Identify which cell holds the provided text, then report its (x, y) central coordinate. 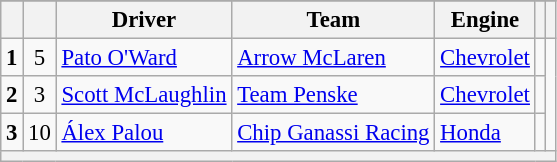
Pato O'Ward (144, 58)
10 (40, 133)
Honda (485, 133)
Engine (485, 20)
Team (334, 20)
Chip Ganassi Racing (334, 133)
Arrow McLaren (334, 58)
2 (12, 95)
5 (40, 58)
Álex Palou (144, 133)
Driver (144, 20)
1 (12, 58)
Scott McLaughlin (144, 95)
Team Penske (334, 95)
